Extract the [X, Y] coordinate from the center of the cell holding the provided text.  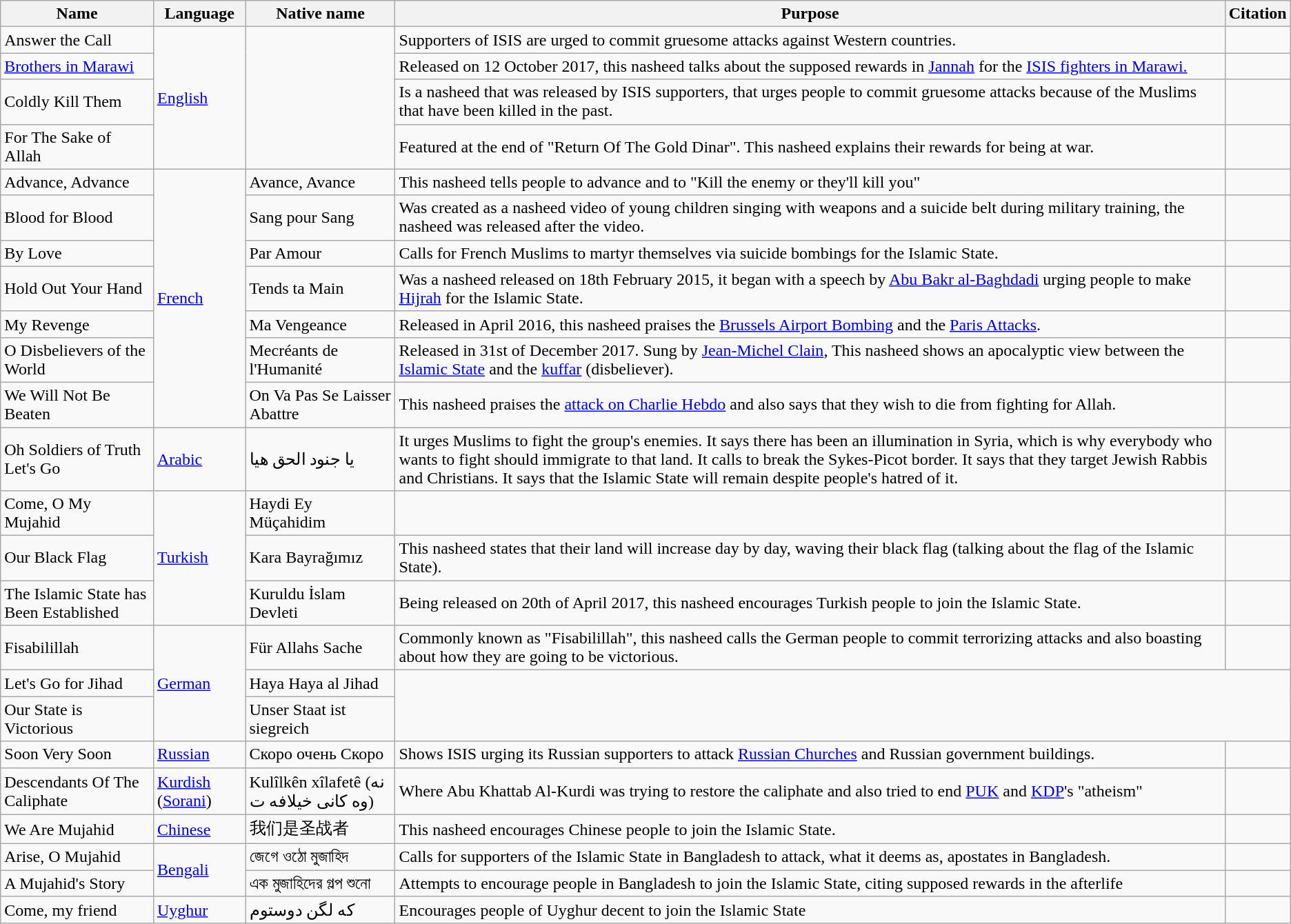
We Are Mujahid [77, 829]
Attempts to encourage people in Bangladesh to join the Islamic State, citing supposed rewards in the afterlife [810, 883]
Name [77, 14]
Come, O My Mujahid [77, 513]
English [199, 98]
This nasheed states that their land will increase day by day, waving their black flag (talking about the flag of the Islamic State). [810, 559]
Chinese [199, 829]
Blood for Blood [77, 218]
Fisabilillah [77, 648]
Kuruldu İslam Devleti [320, 603]
Come, my friend [77, 910]
A Mujahid's Story [77, 883]
এক মুজাহিদের গল্প শুনো [320, 883]
Coldly Kill Them [77, 102]
Soon Very Soon [77, 754]
Kurdish (Sorani) [199, 791]
Our Black Flag [77, 559]
By Love [77, 253]
Für Allahs Sache [320, 648]
Unser Staat ist siegreich [320, 719]
Shows ISIS urging its Russian supporters to attack Russian Churches and Russian government buildings. [810, 754]
We Will Not Be Beaten [77, 404]
Answer the Call [77, 40]
Arabic [199, 459]
Mecréants de l'Humanité [320, 360]
Brothers in Marawi [77, 66]
Released in April 2016, this nasheed praises the Brussels Airport Bombing and the Paris Attacks. [810, 324]
Calls for supporters of the Islamic State in Bangladesh to attack, what it deems as, apostates in Bangladesh. [810, 857]
Bengali [199, 870]
Arise, O Mujahid [77, 857]
On Va Pas Se Laisser Abattre [320, 404]
Featured at the end of "Return Of The Gold Dinar". This nasheed explains their rewards for being at war. [810, 146]
Our State is Victorious [77, 719]
Purpose [810, 14]
Ma Vengeance [320, 324]
Where Abu Khattab Al-Kurdi was trying to restore the caliphate and also tried to end PUK and KDP's "atheism" [810, 791]
Haydi Ey Müçahidim [320, 513]
Hold Out Your Hand [77, 288]
Oh Soldiers of Truth Let's Go [77, 459]
This nasheed encourages Chinese people to join the Islamic State. [810, 829]
我们是圣战者 [320, 829]
Russian [199, 754]
This nasheed praises the attack on Charlie Hebdo and also says that they wish to die from fighting for Allah. [810, 404]
Citation [1258, 14]
Let's Go for Jihad [77, 683]
For The Sake of Allah [77, 146]
Uyghur [199, 910]
This nasheed tells people to advance and to "Kill the enemy or they'll kill you" [810, 182]
Encourages people of Uyghur decent to join the Islamic State [810, 910]
My Revenge [77, 324]
Avance, Avance [320, 182]
Released on 12 October 2017, this nasheed talks about the supposed rewards in Jannah for the ISIS fighters in Marawi. [810, 66]
German [199, 683]
O Disbelievers of the World [77, 360]
Supporters of ISIS are urged to commit gruesome attacks against Western countries. [810, 40]
Sang pour Sang [320, 218]
French [199, 298]
Kara Bayrağımız [320, 559]
Language [199, 14]
The Islamic State has Been Established [77, 603]
Tends ta Main [320, 288]
জেগে ওঠো মুজাহিদ [320, 857]
Descendants Of The Caliphate [77, 791]
Kulîlkên xîlafetê (نه وه کانی خیلافه ت) [320, 791]
Advance, Advance [77, 182]
Par Amour [320, 253]
Calls for French Muslims to martyr themselves via suicide bombings for the Islamic State. [810, 253]
يا جنود الحق هيا [320, 459]
Скоро очень Скоро [320, 754]
Was a nasheed released on 18th February 2015, it began with a speech by Abu Bakr al-Baghdadi urging people to make Hijrah for the Islamic State. [810, 288]
Being released on 20th of April 2017, this nasheed encourages Turkish people to join the Islamic State. [810, 603]
که لگن دوستوم [320, 910]
Turkish [199, 559]
Haya Haya al Jihad [320, 683]
Native name [320, 14]
